Detect which cell encompasses the target text, then output its (x, y) center coordinate. 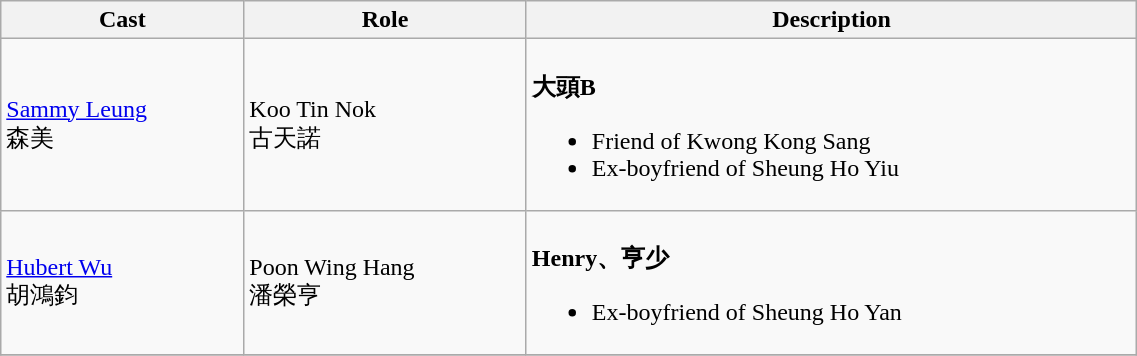
Henry、亨少Ex-boyfriend of Sheung Ho Yan (832, 282)
Sammy Leung 森美 (122, 125)
Hubert Wu 胡鴻鈞 (122, 282)
Role (385, 20)
大頭BFriend of Kwong Kong SangEx-boyfriend of Sheung Ho Yiu (832, 125)
Cast (122, 20)
Poon Wing Hang 潘榮亨 (385, 282)
Description (832, 20)
Koo Tin Nok 古天諾 (385, 125)
